Determine the [x, y] coordinate at the center of the cell enclosing the given text.  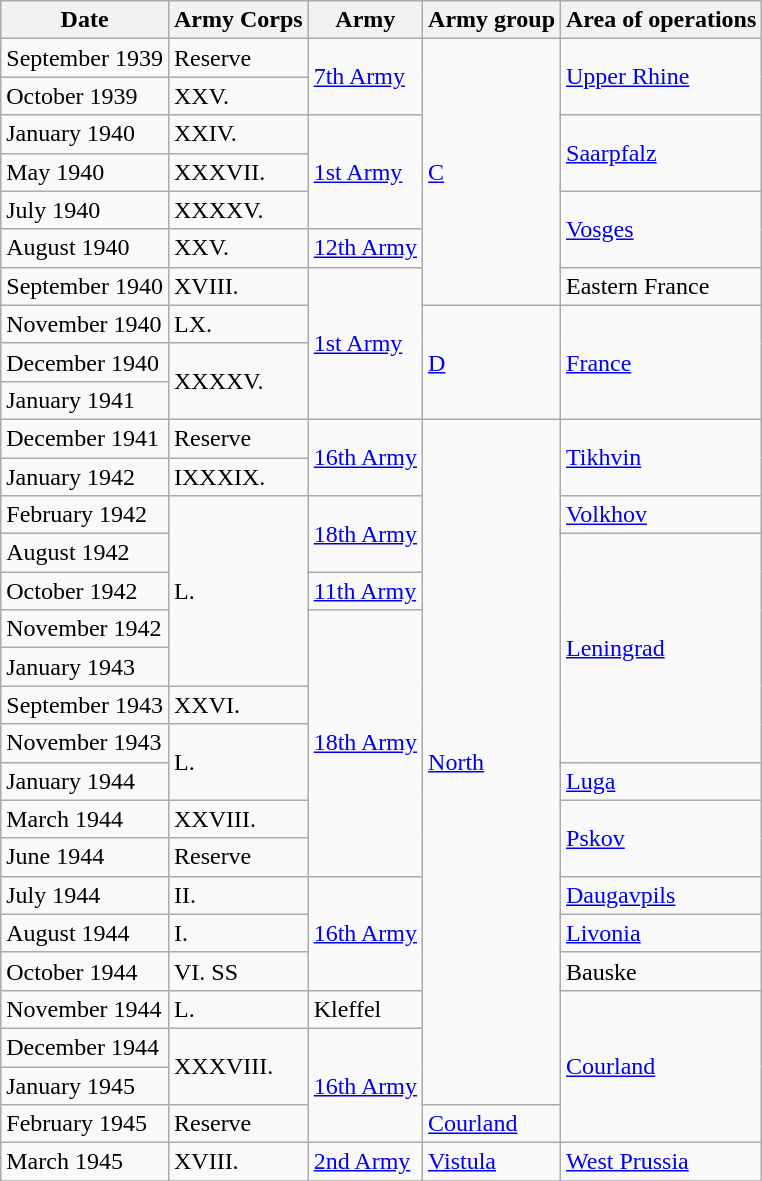
11th Army [365, 591]
November 1942 [85, 629]
January 1943 [85, 667]
Tikhvin [662, 457]
August 1940 [85, 248]
December 1940 [85, 362]
December 1941 [85, 438]
Pskov [662, 838]
II. [238, 895]
Volkhov [662, 515]
France [662, 362]
Upper Rhine [662, 77]
August 1942 [85, 553]
LX. [238, 324]
XXVI. [238, 705]
August 1944 [85, 933]
Area of operations [662, 20]
Date [85, 20]
North [492, 762]
West Prussia [662, 1162]
XXXVII. [238, 172]
C [492, 172]
January 1941 [85, 400]
January 1942 [85, 477]
Army [365, 20]
March 1944 [85, 819]
Leningrad [662, 648]
Daugavpils [662, 895]
Eastern France [662, 286]
February 1945 [85, 1124]
I. [238, 933]
July 1944 [85, 895]
IXXXIX. [238, 477]
XXIV. [238, 134]
September 1943 [85, 705]
Bauske [662, 971]
D [492, 362]
June 1944 [85, 857]
November 1940 [85, 324]
Army Corps [238, 20]
July 1940 [85, 210]
October 1939 [85, 96]
January 1945 [85, 1085]
January 1944 [85, 781]
November 1944 [85, 1009]
Kleffel [365, 1009]
Livonia [662, 933]
March 1945 [85, 1162]
September 1940 [85, 286]
12th Army [365, 248]
VI. SS [238, 971]
Vosges [662, 229]
2nd Army [365, 1162]
October 1942 [85, 591]
November 1943 [85, 743]
XXVIII. [238, 819]
XXXVIII. [238, 1066]
February 1942 [85, 515]
September 1939 [85, 58]
Saarpfalz [662, 153]
October 1944 [85, 971]
December 1944 [85, 1047]
May 1940 [85, 172]
January 1940 [85, 134]
Army group [492, 20]
Vistula [492, 1162]
Luga [662, 781]
7th Army [365, 77]
